Extract the (x, y) coordinate from the center of the cell holding the provided text.  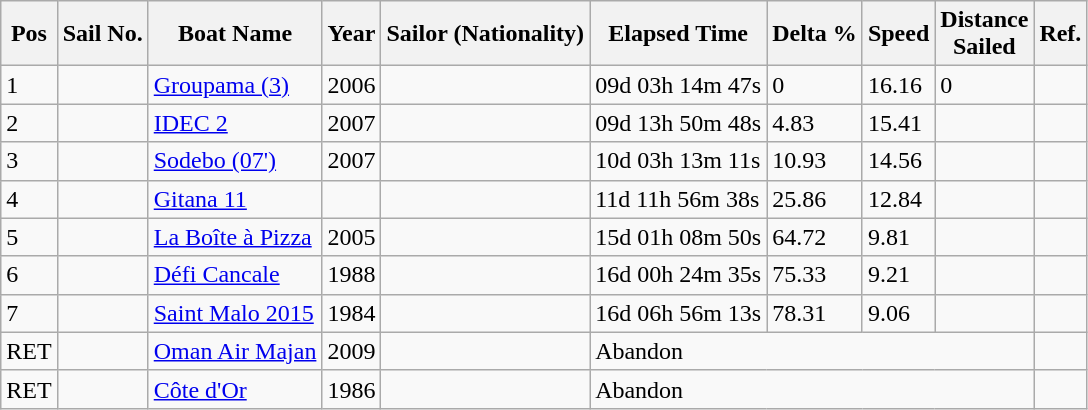
9.21 (898, 275)
Saint Malo 2015 (235, 313)
6 (29, 275)
2009 (352, 351)
Oman Air Majan (235, 351)
16d 06h 56m 13s (678, 313)
10d 03h 13m 11s (678, 161)
15.41 (898, 123)
Elapsed Time (678, 34)
9.81 (898, 237)
IDEC 2 (235, 123)
Speed (898, 34)
2 (29, 123)
Delta % (815, 34)
75.33 (815, 275)
1 (29, 85)
La Boîte à Pizza (235, 237)
1984 (352, 313)
5 (29, 237)
Boat Name (235, 34)
2006 (352, 85)
9.06 (898, 313)
16.16 (898, 85)
64.72 (815, 237)
11d 11h 56m 38s (678, 199)
Groupama (3) (235, 85)
7 (29, 313)
15d 01h 08m 50s (678, 237)
1988 (352, 275)
Défi Cancale (235, 275)
Year (352, 34)
Pos (29, 34)
16d 00h 24m 35s (678, 275)
Sodebo (07') (235, 161)
78.31 (815, 313)
12.84 (898, 199)
Côte d'Or (235, 389)
Sail No. (102, 34)
2005 (352, 237)
09d 03h 14m 47s (678, 85)
25.86 (815, 199)
1986 (352, 389)
Ref. (1060, 34)
4 (29, 199)
14.56 (898, 161)
09d 13h 50m 48s (678, 123)
4.83 (815, 123)
Gitana 11 (235, 199)
Sailor (Nationality) (486, 34)
Distance Sailed (984, 34)
3 (29, 161)
10.93 (815, 161)
